Detect which cell encompasses the target text, then output its [x, y] center coordinate. 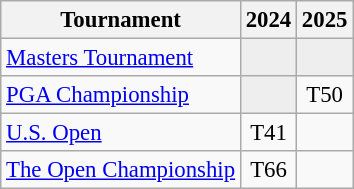
T41 [268, 133]
2024 [268, 20]
Tournament [121, 20]
PGA Championship [121, 95]
The Open Championship [121, 170]
T50 [325, 95]
T66 [268, 170]
Masters Tournament [121, 58]
U.S. Open [121, 133]
2025 [325, 20]
